Identify which cell holds the provided text, then report its [x, y] central coordinate. 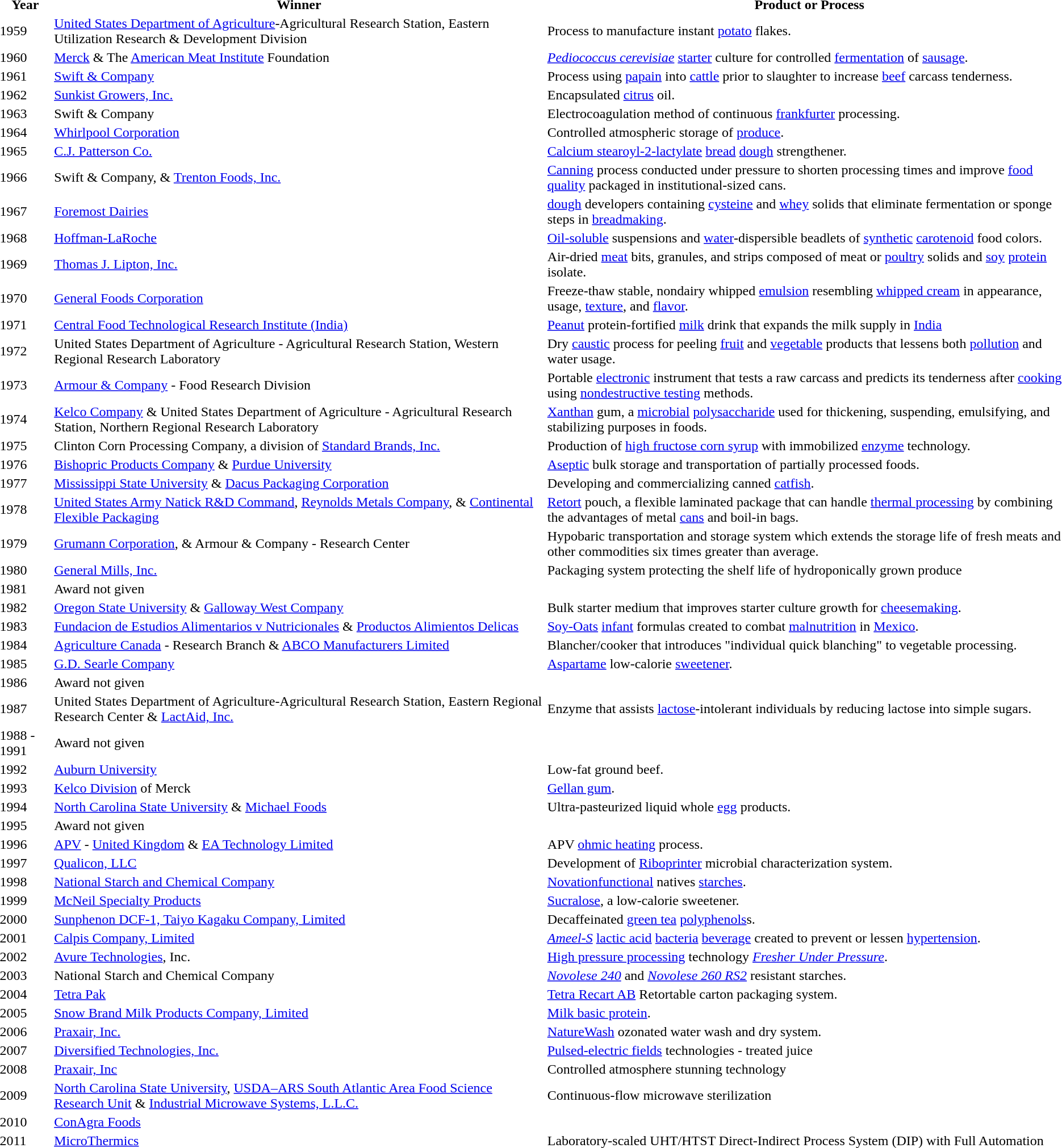
General Foods Corporation [299, 299]
Clinton Corn Processing Company, a division of Standard Brands, Inc. [299, 446]
North Carolina State University, USDA–ARS South Atlantic Area Food Science Research Unit & Industrial Microwave Systems, L.L.C. [299, 1096]
Qualicon, LLC [299, 863]
Auburn University [299, 769]
Fundacion de Estudios Alimentarios v Nutricionales & Productos Alimientos Delicas [299, 626]
McNeil Specialty Products [299, 900]
Grumann Corporation, & Armour & Company - Research Center [299, 544]
United States Department of Agriculture-Agricultural Research Station, Eastern Utilization Research & Development Division [299, 31]
Swift & Company, & Trenton Foods, Inc. [299, 177]
Thomas J. Lipton, Inc. [299, 265]
Merck & The American Meat Institute Foundation [299, 57]
Kelco Company & United States Department of Agriculture - Agricultural Research Station, Northern Regional Research Laboratory [299, 419]
United States Army Natick R&D Command, Reynolds Metals Company, & Continental Flexible Packaging [299, 510]
Foremost Dairies [299, 211]
North Carolina State University & Michael Foods [299, 807]
Calpis Company, Limited [299, 938]
Sunkist Growers, Inc. [299, 95]
General Mills, Inc. [299, 570]
C.J. Patterson Co. [299, 151]
Mississippi State University & Dacus Packaging Corporation [299, 483]
Armour & Company - Food Research Division [299, 385]
ConAgra Foods [299, 1122]
Avure Technologies, Inc. [299, 957]
Diversified Technologies, Inc. [299, 1050]
G.D. Searle Company [299, 664]
Agriculture Canada - Research Branch & ABCO Manufacturers Limited [299, 645]
Central Food Technological Research Institute (India) [299, 325]
Tetra Pak [299, 994]
United States Department of Agriculture - Agricultural Research Station, Western Regional Research Laboratory [299, 351]
Praxair, Inc. [299, 1032]
Sunphenon DCF-1, Taiyo Kagaku Company, Limited [299, 919]
APV - United Kingdom & EA Technology Limited [299, 844]
United States Department of Agriculture-Agricultural Research Station, Eastern Regional Research Center & LactAid, Inc. [299, 709]
Whirlpool Corporation [299, 132]
Snow Brand Milk Products Company, Limited [299, 1013]
Bishopric Products Company & Purdue University [299, 464]
Praxair, Inc [299, 1069]
Oregon State University & Galloway West Company [299, 607]
Kelco Division of Merck [299, 788]
Hoffman-LaRoche [299, 238]
